Return the [x, y] coordinate for the center point of the cell that contains the specified text.  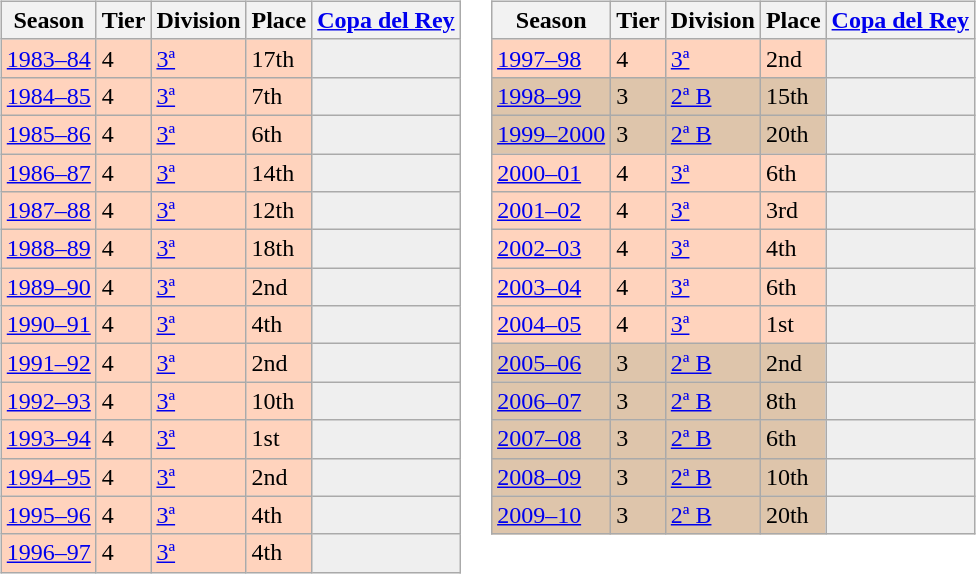
1989–90 [48, 287]
2007–08 [552, 439]
14th [279, 173]
12th [279, 211]
2004–05 [552, 325]
1993–94 [48, 439]
2009–10 [552, 515]
1983–84 [48, 58]
2006–07 [552, 401]
1996–97 [48, 553]
1992–93 [48, 401]
18th [279, 249]
8th [793, 401]
17th [279, 58]
1998–99 [552, 96]
1994–95 [48, 477]
1984–85 [48, 96]
7th [279, 96]
1985–86 [48, 134]
1986–87 [48, 173]
1991–92 [48, 363]
1995–96 [48, 515]
1987–88 [48, 211]
1999–2000 [552, 134]
15th [793, 96]
2001–02 [552, 211]
3rd [793, 211]
1990–91 [48, 325]
1988–89 [48, 249]
1997–98 [552, 58]
2005–06 [552, 363]
2002–03 [552, 249]
2003–04 [552, 287]
2000–01 [552, 173]
2008–09 [552, 477]
